Find where the given text appears and provide that cell's center as (x, y) coordinate. 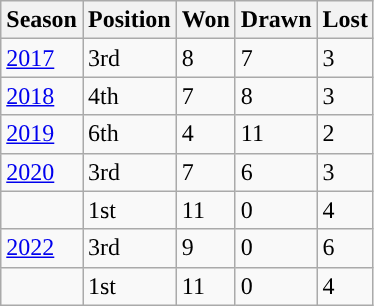
4th (129, 96)
9 (206, 248)
Position (129, 20)
2 (345, 134)
6th (129, 134)
2022 (42, 248)
2020 (42, 172)
2019 (42, 134)
Won (206, 20)
Drawn (276, 20)
Lost (345, 20)
Season (42, 20)
2018 (42, 96)
2017 (42, 58)
